Provide the [X, Y] coordinate of the cell's center where the given text is located.  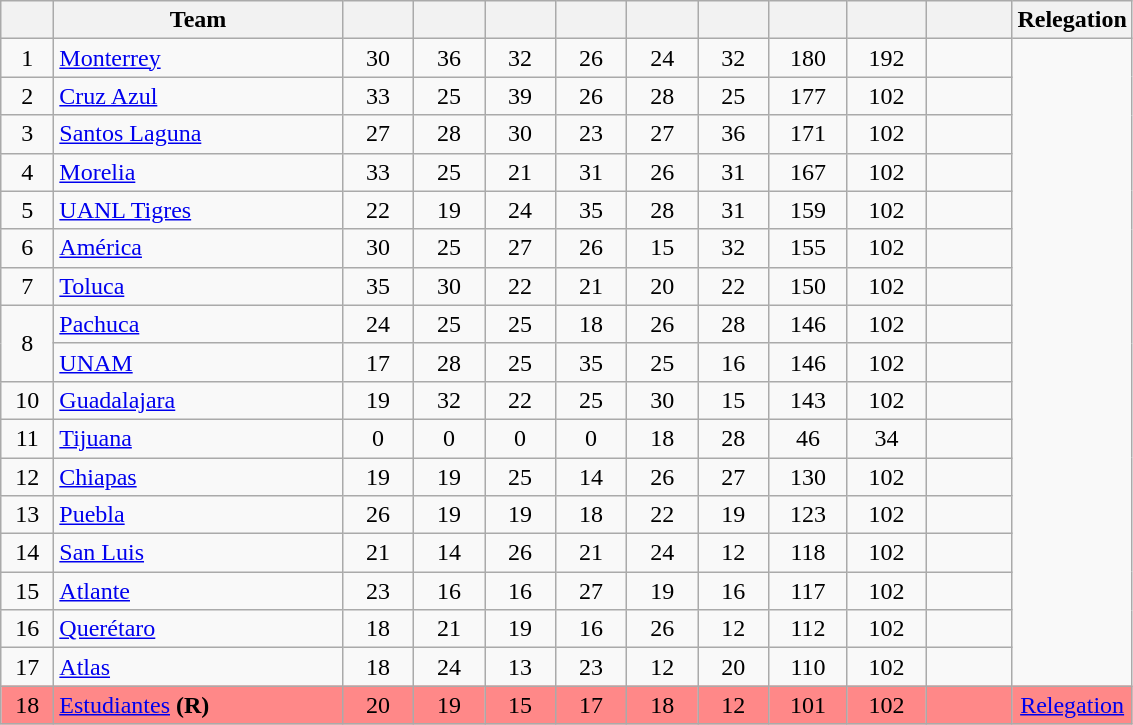
130 [808, 477]
Pachuca [198, 324]
110 [808, 667]
8 [28, 343]
180 [808, 58]
118 [808, 553]
159 [808, 210]
112 [808, 629]
Querétaro [198, 629]
34 [886, 438]
UNAM [198, 362]
UANL Tigres [198, 210]
San Luis [198, 553]
39 [520, 96]
143 [808, 400]
11 [28, 438]
América [198, 248]
167 [808, 172]
6 [28, 248]
5 [28, 210]
192 [886, 58]
Toluca [198, 286]
Team [198, 20]
155 [808, 248]
Santos Laguna [198, 134]
3 [28, 134]
Tijuana [198, 438]
Atlas [198, 667]
150 [808, 286]
Atlante [198, 591]
Chiapas [198, 477]
46 [808, 438]
4 [28, 172]
123 [808, 515]
Puebla [198, 515]
Monterrey [198, 58]
Cruz Azul [198, 96]
Estudiantes (R) [198, 705]
177 [808, 96]
171 [808, 134]
10 [28, 400]
Guadalajara [198, 400]
117 [808, 591]
101 [808, 705]
7 [28, 286]
Morelia [198, 172]
1 [28, 58]
2 [28, 96]
